Output the (X, Y) coordinate of the center of the cell containing the given text.  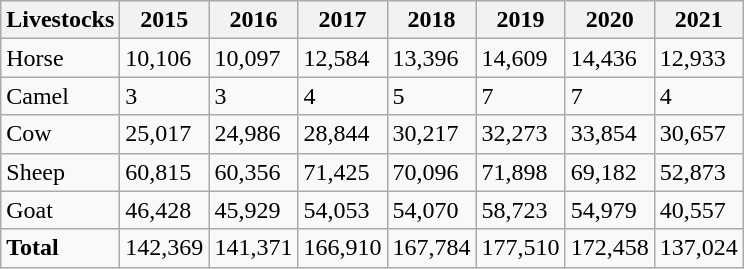
141,371 (254, 248)
24,986 (254, 134)
177,510 (520, 248)
Livestocks (60, 20)
10,097 (254, 58)
45,929 (254, 210)
54,979 (610, 210)
69,182 (610, 172)
Goat (60, 210)
71,898 (520, 172)
2018 (432, 20)
172,458 (610, 248)
14,609 (520, 58)
Camel (60, 96)
167,784 (432, 248)
142,369 (164, 248)
46,428 (164, 210)
2020 (610, 20)
166,910 (342, 248)
2016 (254, 20)
32,273 (520, 134)
Total (60, 248)
54,053 (342, 210)
70,096 (432, 172)
33,854 (610, 134)
Horse (60, 58)
12,933 (698, 58)
12,584 (342, 58)
14,436 (610, 58)
60,815 (164, 172)
60,356 (254, 172)
2021 (698, 20)
10,106 (164, 58)
Cow (60, 134)
30,657 (698, 134)
2019 (520, 20)
54,070 (432, 210)
5 (432, 96)
40,557 (698, 210)
52,873 (698, 172)
13,396 (432, 58)
71,425 (342, 172)
28,844 (342, 134)
137,024 (698, 248)
2015 (164, 20)
2017 (342, 20)
58,723 (520, 210)
30,217 (432, 134)
25,017 (164, 134)
Sheep (60, 172)
